For the text-containing cell, return its midpoint in (x, y) coordinate format. 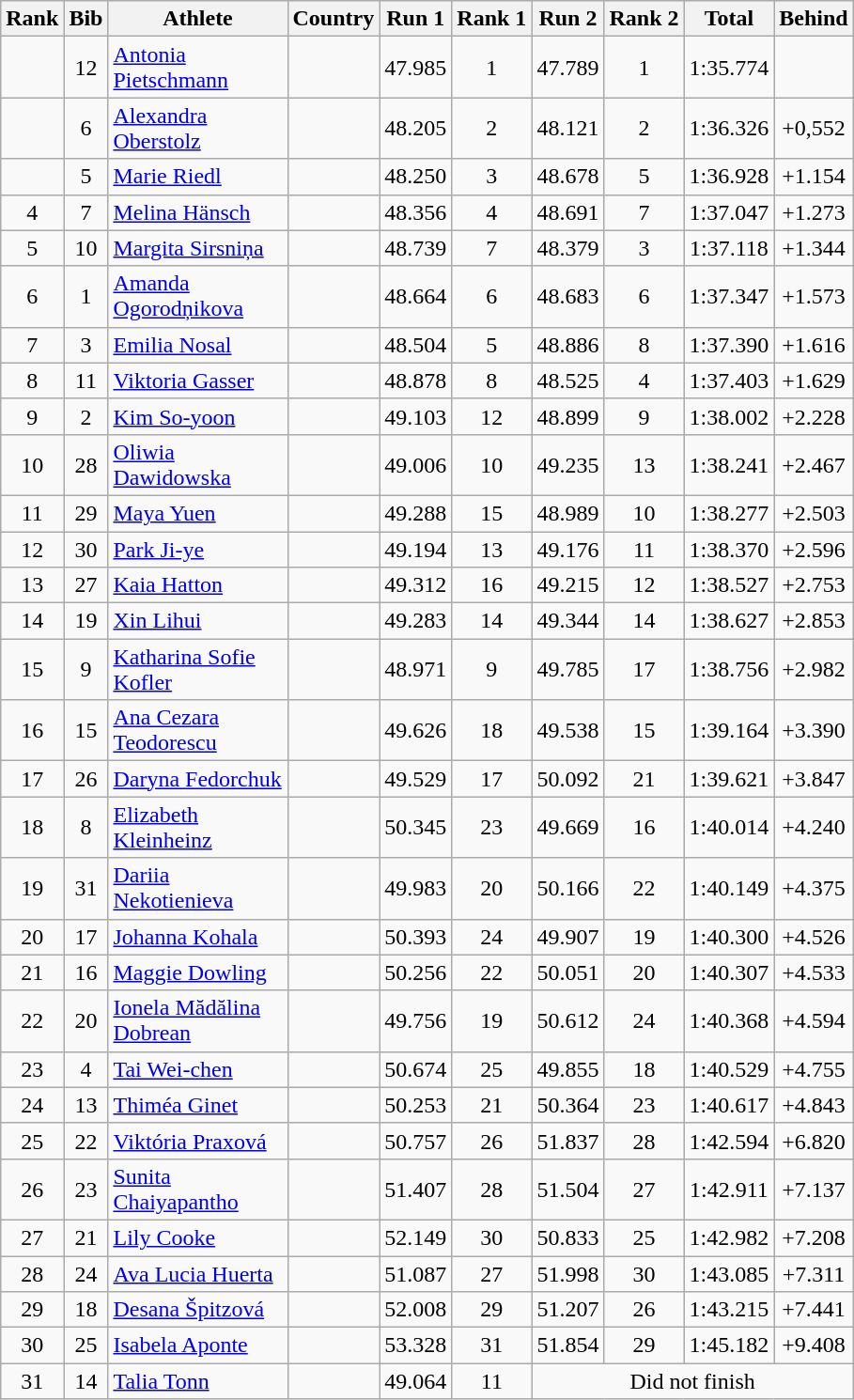
51.854 (567, 1346)
50.393 (415, 937)
49.855 (567, 1069)
50.345 (415, 827)
Margita Sirsniņa (197, 248)
Viktoria Gasser (197, 381)
+4.526 (814, 937)
48.525 (567, 381)
1:42.911 (729, 1190)
49.669 (567, 827)
1:38.002 (729, 416)
1:38.527 (729, 585)
Run 2 (567, 19)
48.664 (415, 297)
1:43.085 (729, 1273)
+7.137 (814, 1190)
1:40.368 (729, 1020)
50.092 (567, 779)
49.176 (567, 550)
1:39.621 (729, 779)
49.529 (415, 779)
+1.629 (814, 381)
50.364 (567, 1105)
Melina Hänsch (197, 212)
Ana Cezara Teodorescu (197, 731)
Xin Lihui (197, 621)
Dariia Nekotienieva (197, 889)
49.283 (415, 621)
Desana Špitzová (197, 1310)
Talia Tonn (197, 1381)
+4.533 (814, 972)
1:36.928 (729, 177)
Maya Yuen (197, 513)
+3.847 (814, 779)
1:38.241 (729, 464)
Sunita Chaiyapantho (197, 1190)
+1.273 (814, 212)
+2.753 (814, 585)
Athlete (197, 19)
48.971 (415, 669)
48.989 (567, 513)
1:39.164 (729, 731)
49.006 (415, 464)
52.149 (415, 1237)
49.103 (415, 416)
+2.596 (814, 550)
Antonia Pietschmann (197, 68)
49.194 (415, 550)
+4.755 (814, 1069)
Bib (86, 19)
+6.820 (814, 1141)
Viktória Praxová (197, 1141)
50.674 (415, 1069)
47.985 (415, 68)
Tai Wei-chen (197, 1069)
+4.240 (814, 827)
Kaia Hatton (197, 585)
48.878 (415, 381)
49.626 (415, 731)
48.899 (567, 416)
Country (334, 19)
+4.843 (814, 1105)
1:40.529 (729, 1069)
Run 1 (415, 19)
49.215 (567, 585)
1:38.277 (729, 513)
1:40.300 (729, 937)
48.379 (567, 248)
50.833 (567, 1237)
51.504 (567, 1190)
1:40.149 (729, 889)
1:43.215 (729, 1310)
+1.616 (814, 345)
49.785 (567, 669)
+2.503 (814, 513)
+2.467 (814, 464)
49.983 (415, 889)
1:40.617 (729, 1105)
49.344 (567, 621)
+2.853 (814, 621)
49.312 (415, 585)
1:36.326 (729, 128)
Total (729, 19)
Daryna Fedorchuk (197, 779)
+7.311 (814, 1273)
+2.228 (814, 416)
49.064 (415, 1381)
1:37.047 (729, 212)
48.121 (567, 128)
Maggie Dowling (197, 972)
Thiméa Ginet (197, 1105)
+0,552 (814, 128)
1:38.370 (729, 550)
52.008 (415, 1310)
51.837 (567, 1141)
51.998 (567, 1273)
+1.154 (814, 177)
+2.982 (814, 669)
1:35.774 (729, 68)
1:37.347 (729, 297)
48.250 (415, 177)
+1.573 (814, 297)
49.756 (415, 1020)
Alexandra Oberstolz (197, 128)
+7.208 (814, 1237)
1:42.982 (729, 1237)
Kim So-yoon (197, 416)
Lily Cooke (197, 1237)
Emilia Nosal (197, 345)
Elizabeth Kleinheinz (197, 827)
49.907 (567, 937)
50.253 (415, 1105)
+7.441 (814, 1310)
48.683 (567, 297)
50.757 (415, 1141)
Did not finish (692, 1381)
1:40.307 (729, 972)
1:38.756 (729, 669)
51.087 (415, 1273)
Amanda Ogorodņikova (197, 297)
Oliwia Dawidowska (197, 464)
Rank 1 (492, 19)
1:40.014 (729, 827)
50.051 (567, 972)
50.256 (415, 972)
+3.390 (814, 731)
50.612 (567, 1020)
+1.344 (814, 248)
53.328 (415, 1346)
Rank (32, 19)
1:45.182 (729, 1346)
51.407 (415, 1190)
1:37.403 (729, 381)
Park Ji-ye (197, 550)
+4.594 (814, 1020)
50.166 (567, 889)
49.538 (567, 731)
Johanna Kohala (197, 937)
47.789 (567, 68)
48.356 (415, 212)
Ionela Mădălina Dobrean (197, 1020)
1:37.118 (729, 248)
Rank 2 (644, 19)
Marie Riedl (197, 177)
Isabela Aponte (197, 1346)
48.691 (567, 212)
+4.375 (814, 889)
48.504 (415, 345)
+9.408 (814, 1346)
Ava Lucia Huerta (197, 1273)
48.678 (567, 177)
Behind (814, 19)
49.288 (415, 513)
1:42.594 (729, 1141)
48.739 (415, 248)
49.235 (567, 464)
48.886 (567, 345)
Katharina Sofie Kofler (197, 669)
51.207 (567, 1310)
48.205 (415, 128)
1:38.627 (729, 621)
1:37.390 (729, 345)
